Determine the [X, Y] coordinate at the center of the cell enclosing the given text.  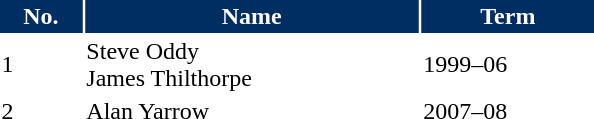
No. [41, 16]
Steve Oddy James Thilthorpe [252, 64]
Term [508, 16]
1 [41, 64]
1999–06 [508, 64]
Name [252, 16]
